For the text-containing cell, return its midpoint in [X, Y] coordinate format. 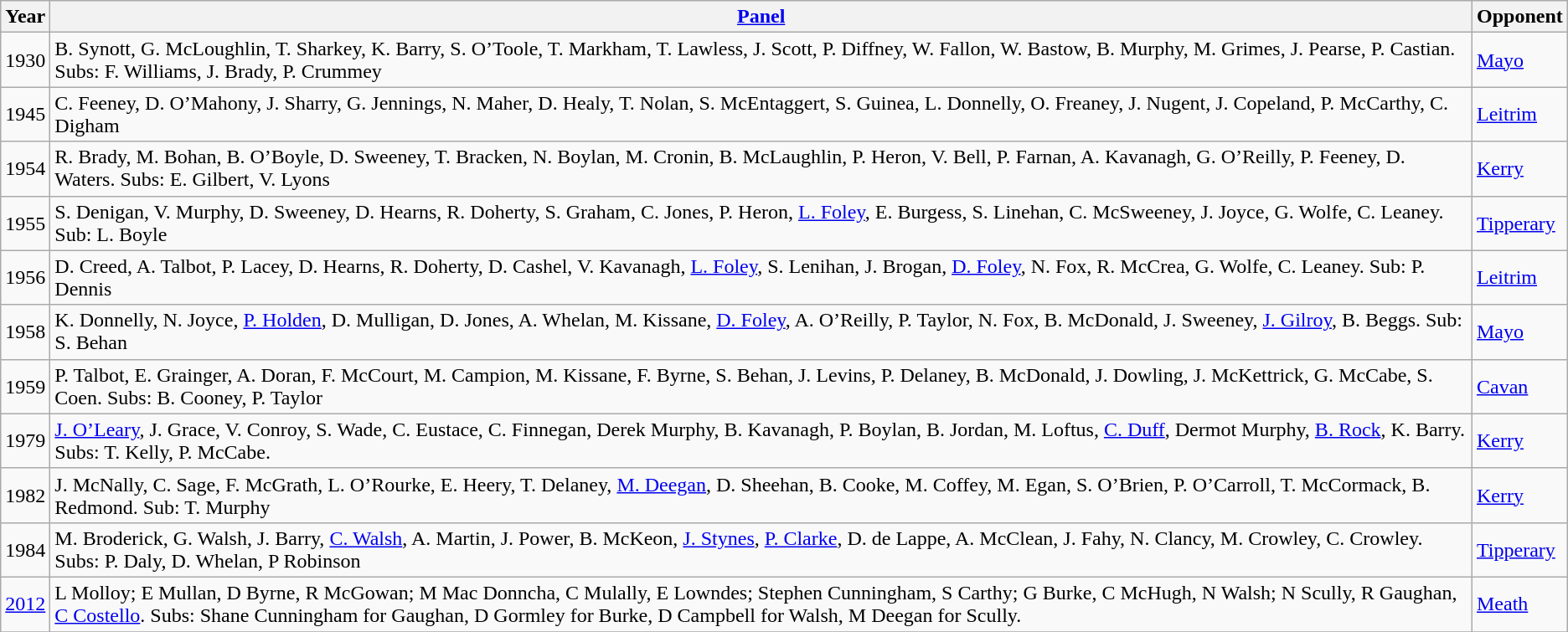
Cavan [1519, 387]
1959 [25, 387]
Meath [1519, 604]
1979 [25, 440]
2012 [25, 604]
1945 [25, 114]
1930 [25, 60]
Year [25, 17]
Panel [761, 17]
1982 [25, 496]
1956 [25, 278]
Opponent [1519, 17]
1955 [25, 223]
1954 [25, 169]
1958 [25, 331]
1984 [25, 549]
